Scan for the cell matching the given text and deliver its (X, Y) coordinate at center. 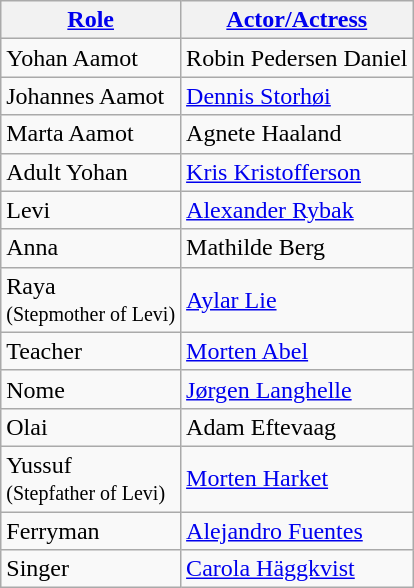
Yohan Aamot (91, 58)
Morten Harket (297, 478)
Mathilde Berg (297, 248)
Robin Pedersen Daniel (297, 58)
Olai (91, 427)
Dennis Storhøi (297, 96)
Levi (91, 210)
Carola Häggkvist (297, 569)
Actor/Actress (297, 20)
Kris Kristofferson (297, 172)
Johannes Aamot (91, 96)
Nome (91, 389)
Alexander Rybak (297, 210)
Singer (91, 569)
Role (91, 20)
Alejandro Fuentes (297, 531)
Yussuf(Stepfather of Levi) (91, 478)
Adam Eftevaag (297, 427)
Adult Yohan (91, 172)
Jørgen Langhelle (297, 389)
Aylar Lie (297, 300)
Morten Abel (297, 351)
Teacher (91, 351)
Agnete Haaland (297, 134)
Ferryman (91, 531)
Raya(Stepmother of Levi) (91, 300)
Anna (91, 248)
Marta Aamot (91, 134)
